For the text-containing cell, return its midpoint in (X, Y) coordinate format. 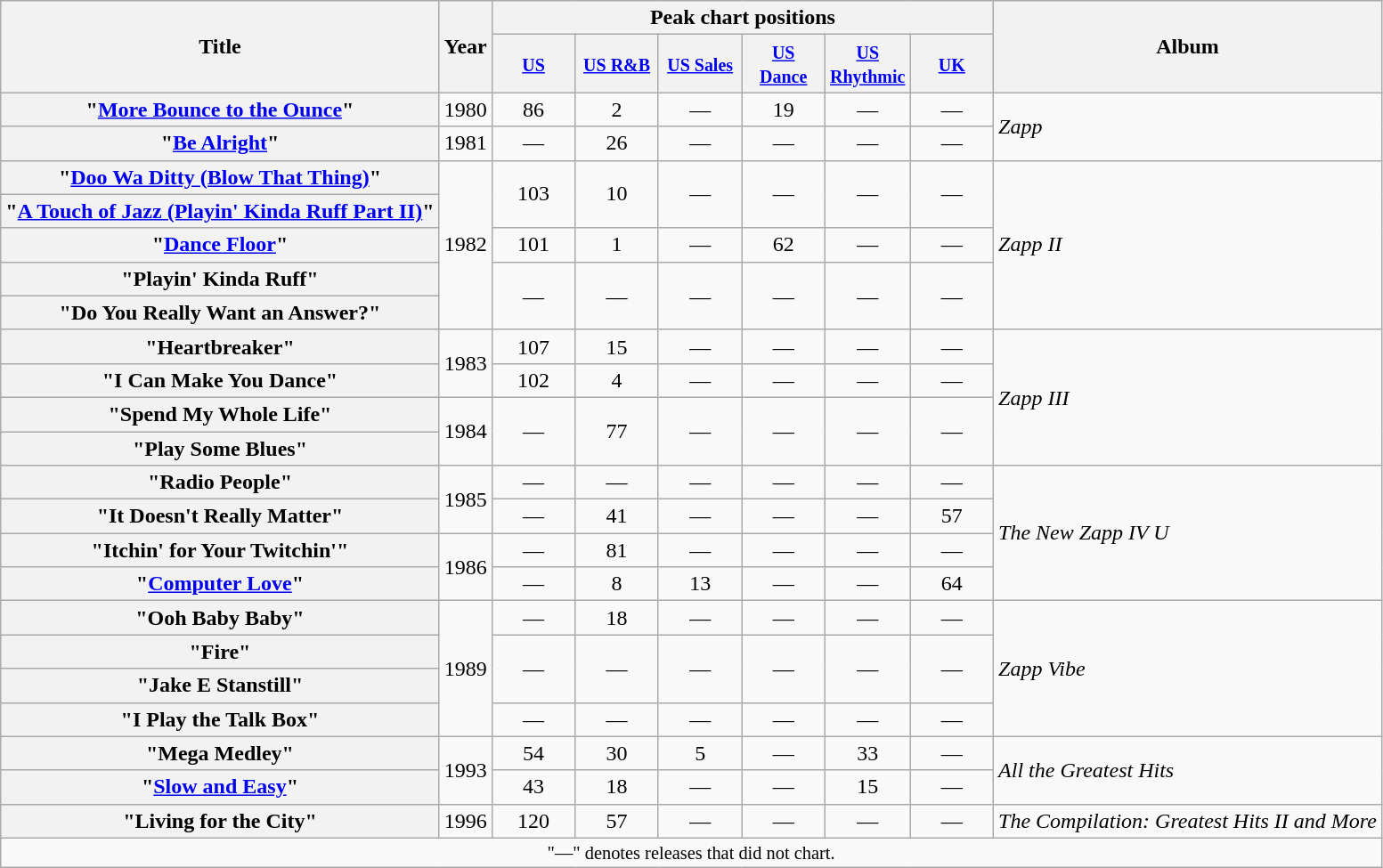
1984 (465, 431)
UK (952, 64)
"Slow and Easy" (220, 787)
54 (533, 753)
8 (617, 584)
4 (617, 380)
Zapp III (1188, 397)
1996 (465, 821)
1986 (465, 567)
US Dance (784, 64)
Title (220, 46)
107 (533, 346)
64 (952, 584)
All the Greatest Hits (1188, 770)
"I Can Make You Dance" (220, 380)
86 (533, 110)
13 (700, 584)
US Rhythmic (867, 64)
"Mega Medley" (220, 753)
41 (617, 516)
"Fire" (220, 652)
1980 (465, 110)
Zapp (1188, 126)
"Living for the City" (220, 821)
Zapp II (1188, 245)
Zapp Vibe (1188, 669)
30 (617, 753)
"Jake E Stanstill" (220, 685)
10 (617, 194)
Album (1188, 46)
"—" denotes releases that did not chart. (691, 853)
"I Play the Talk Box" (220, 719)
2 (617, 110)
1981 (465, 143)
"Doo Wa Ditty (Blow That Thing)" (220, 177)
"It Doesn't Really Matter" (220, 516)
62 (784, 245)
US Sales (700, 64)
1982 (465, 245)
The Compilation: Greatest Hits II and More (1188, 821)
"Play Some Blues" (220, 448)
"Spend My Whole Life" (220, 414)
103 (533, 194)
1985 (465, 499)
43 (533, 787)
26 (617, 143)
"Dance Floor" (220, 245)
33 (867, 753)
120 (533, 821)
Year (465, 46)
1 (617, 245)
1993 (465, 770)
"Do You Really Want an Answer?" (220, 312)
"Radio People" (220, 483)
"Be Alright" (220, 143)
"Itchin' for Your Twitchin'" (220, 550)
102 (533, 380)
The New Zapp IV U (1188, 533)
19 (784, 110)
"Heartbreaker" (220, 346)
"A Touch of Jazz (Playin' Kinda Ruff Part II)" (220, 211)
1983 (465, 363)
81 (617, 550)
1989 (465, 669)
77 (617, 431)
101 (533, 245)
"Playin' Kinda Ruff" (220, 279)
"Ooh Baby Baby" (220, 618)
"Computer Love" (220, 584)
Peak chart positions (743, 18)
US R&B (617, 64)
US (533, 64)
5 (700, 753)
"More Bounce to the Ounce" (220, 110)
